Locate the cell with the specified text and output its [X, Y] center coordinate. 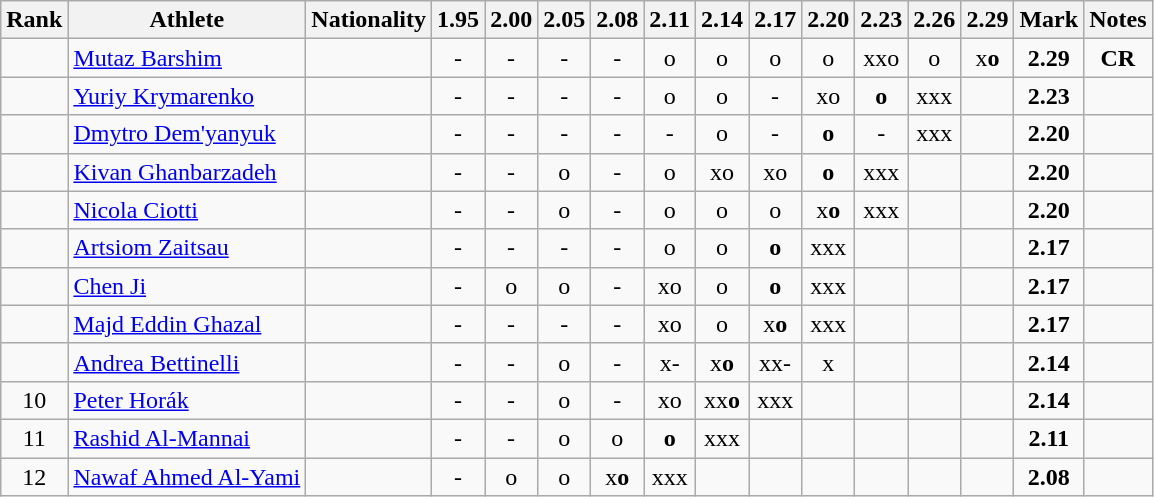
Rashid Al-Mannai [187, 438]
Notes [1118, 20]
Mark [1049, 20]
Dmytro Dem'yanyuk [187, 134]
Andrea Bettinelli [187, 362]
Athlete [187, 20]
x- [670, 362]
2.00 [512, 20]
Rank [34, 20]
11 [34, 438]
xx- [776, 362]
Kivan Ghanbarzadeh [187, 172]
Nawaf Ahmed Al-Yami [187, 477]
1.95 [458, 20]
Nationality [369, 20]
2.05 [564, 20]
Majd Eddin Ghazal [187, 324]
Chen Ji [187, 286]
Artsiom Zaitsau [187, 248]
Nicola Ciotti [187, 210]
CR [1118, 58]
2.26 [934, 20]
12 [34, 477]
10 [34, 400]
Yuriy Krymarenko [187, 96]
x [828, 362]
Mutaz Barshim [187, 58]
Peter Horák [187, 400]
